Pinpoint the cell where the given text exists, returning its (x, y) midpoint coordinate. 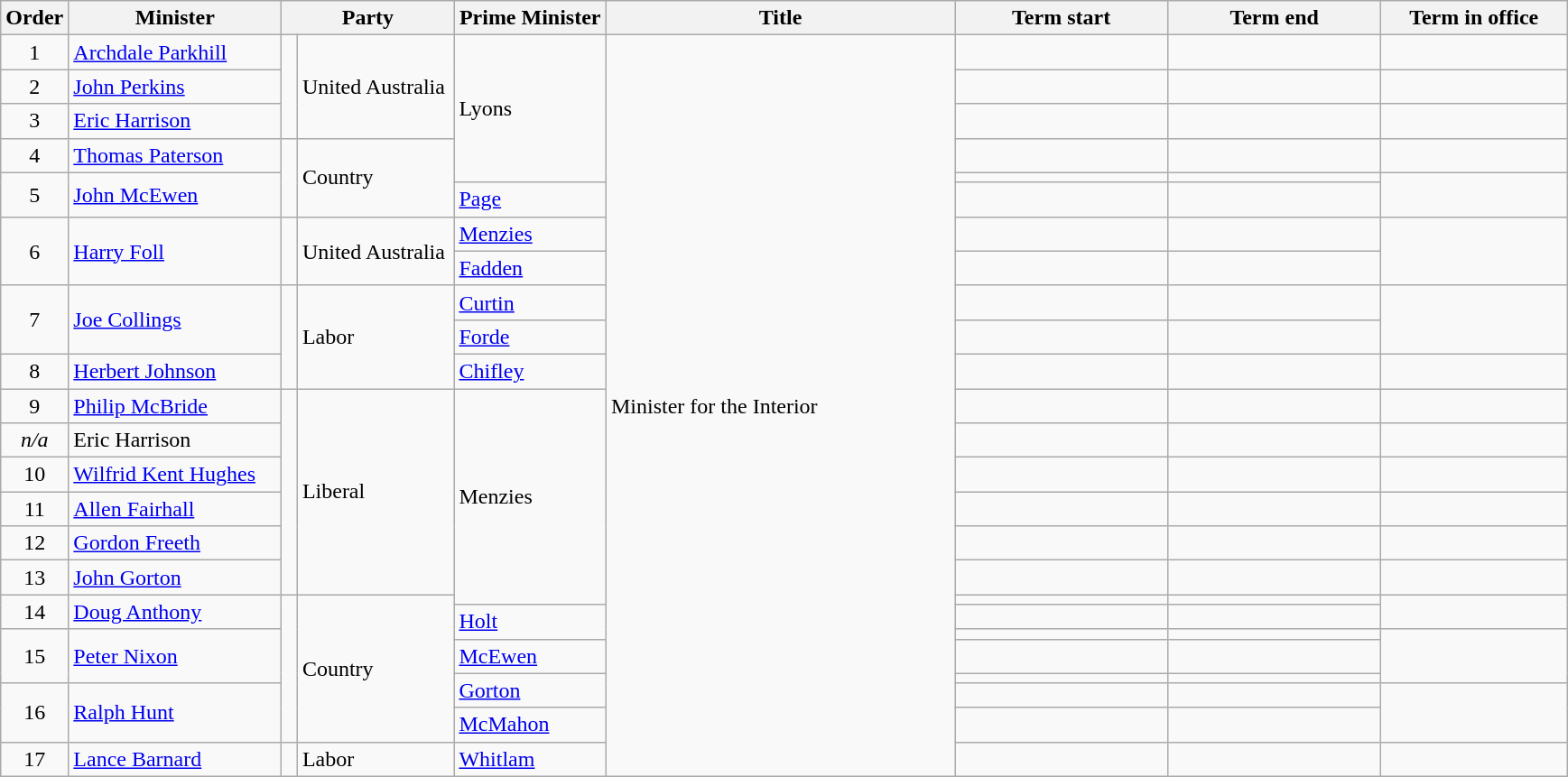
Peter Nixon (175, 656)
Archdale Parkhill (175, 52)
n/a (34, 440)
Title (780, 18)
11 (34, 509)
Fadden (531, 268)
Curtin (531, 302)
Minister (175, 18)
6 (34, 251)
Page (531, 199)
Term end (1275, 18)
Holt (531, 622)
2 (34, 87)
17 (34, 759)
13 (34, 578)
Minister for the Interior (780, 406)
Whitlam (531, 759)
Liberal (376, 491)
8 (34, 371)
Harry Foll (175, 251)
Lance Barnard (175, 759)
John McEwen (175, 195)
16 (34, 713)
14 (34, 612)
Order (34, 18)
3 (34, 121)
Prime Minister (531, 18)
McEwen (531, 656)
Term in office (1474, 18)
15 (34, 656)
Lyons (531, 108)
Party (368, 18)
Doug Anthony (175, 612)
Philip McBride (175, 405)
John Perkins (175, 87)
Gorton (531, 690)
Wilfrid Kent Hughes (175, 475)
McMahon (531, 725)
7 (34, 319)
Joe Collings (175, 319)
Herbert Johnson (175, 371)
10 (34, 475)
Forde (531, 337)
Term start (1062, 18)
Thomas Paterson (175, 155)
Gordon Freeth (175, 543)
1 (34, 52)
9 (34, 405)
5 (34, 195)
John Gorton (175, 578)
Ralph Hunt (175, 713)
Chifley (531, 371)
12 (34, 543)
4 (34, 155)
Allen Fairhall (175, 509)
